From the cell containing the given text, extract its center point as (X, Y) coordinate. 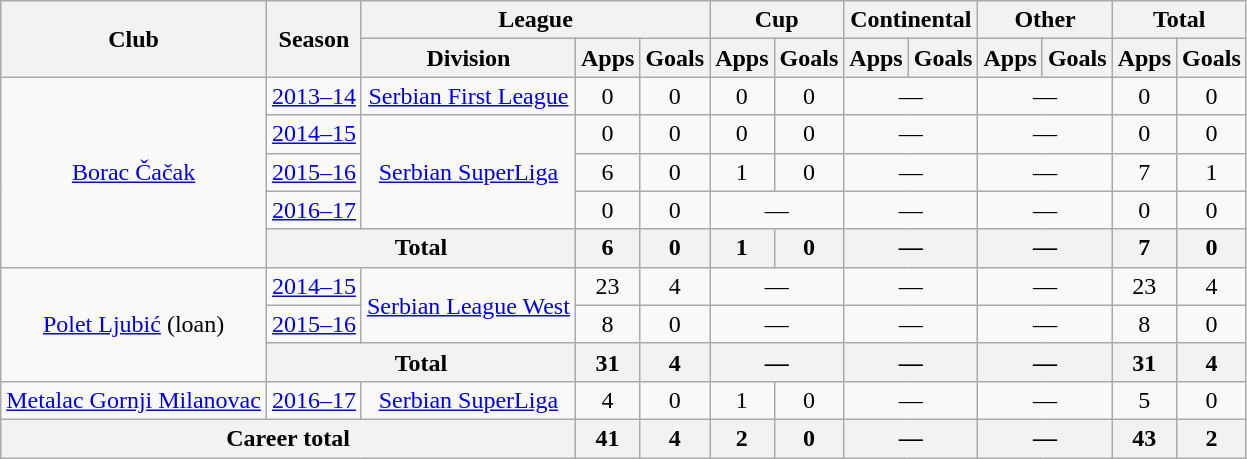
2013–14 (314, 96)
Season (314, 39)
41 (607, 438)
Division (468, 58)
Club (134, 39)
Serbian League West (468, 305)
Metalac Gornji Milanovac (134, 400)
Other (1045, 20)
43 (1144, 438)
Borac Čačak (134, 172)
Serbian First League (468, 96)
5 (1144, 400)
Polet Ljubić (loan) (134, 324)
League (535, 20)
Cup (777, 20)
Continental (911, 20)
Career total (288, 438)
